Output the (X, Y) coordinate of the center of the cell containing the given text.  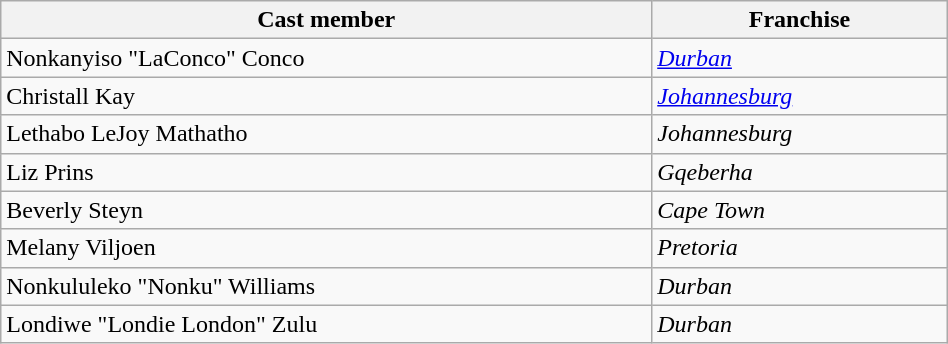
Gqeberha (800, 172)
Beverly Steyn (326, 210)
Franchise (800, 20)
Christall Kay (326, 96)
Nonkanyiso "LaConco" Conco (326, 58)
Pretoria (800, 248)
Melany Viljoen (326, 248)
Nonkululeko "Nonku" Williams (326, 286)
Lethabo LeJoy Mathatho (326, 134)
Cast member (326, 20)
Londiwe "Londie London" Zulu (326, 324)
Cape Town (800, 210)
Liz Prins (326, 172)
